Scan for the cell matching the given text and deliver its (X, Y) coordinate at center. 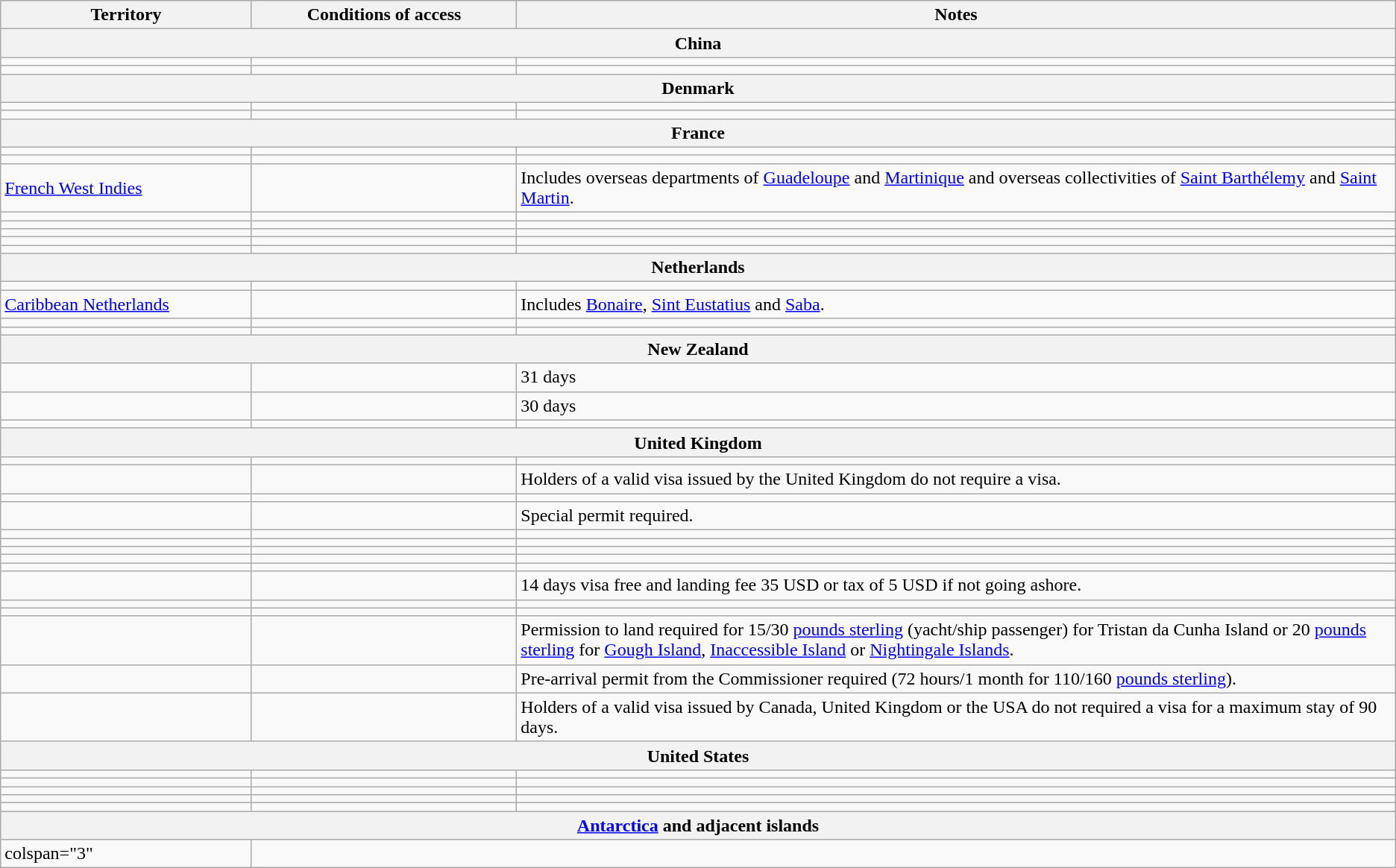
Conditions of access (383, 15)
United States (698, 755)
China (698, 43)
31 days (956, 377)
Special permit required. (956, 516)
Territory (127, 15)
Notes (956, 15)
Antarctica and adjacent islands (698, 825)
France (698, 133)
Netherlands (698, 268)
Includes overseas departments of Guadeloupe and Martinique and overseas collectivities of Saint Barthélemy and Saint Martin. (956, 188)
Holders of a valid visa issued by Canada, United Kingdom or the USA do not required a visa for a maximum stay of 90 days. (956, 717)
colspan="3" (127, 854)
30 days (956, 406)
Holders of a valid visa issued by the United Kingdom do not require a visa. (956, 479)
Denmark (698, 88)
United Kingdom (698, 442)
Caribbean Netherlands (127, 304)
French West Indies (127, 188)
Pre-arrival permit from the Commissioner required (72 hours/1 month for 110/160 pounds sterling). (956, 679)
Includes Bonaire, Sint Eustatius and Saba. (956, 304)
14 days visa free and landing fee 35 USD or tax of 5 USD if not going ashore. (956, 585)
New Zealand (698, 349)
